Identify which cell holds the provided text, then report its (x, y) central coordinate. 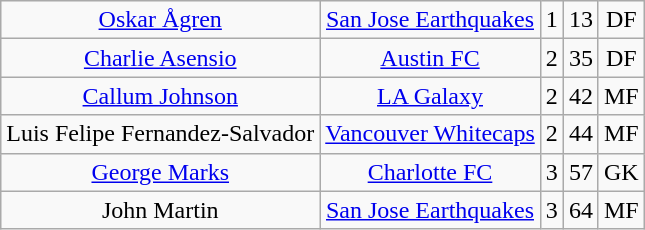
13 (580, 20)
John Martin (160, 210)
44 (580, 134)
57 (580, 172)
George Marks (160, 172)
Charlotte FC (430, 172)
Charlie Asensio (160, 58)
LA Galaxy (430, 96)
Oskar Ågren (160, 20)
Luis Felipe Fernandez-Salvador (160, 134)
42 (580, 96)
Callum Johnson (160, 96)
Austin FC (430, 58)
64 (580, 210)
Vancouver Whitecaps (430, 134)
35 (580, 58)
1 (552, 20)
GK (621, 172)
